Capture the cell that displays the provided text and extract its [X, Y] central coordinate. 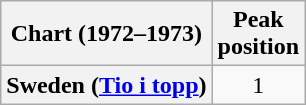
Sweden (Tio i topp) [106, 85]
Peakposition [258, 34]
Chart (1972–1973) [106, 34]
1 [258, 85]
